Find where the given text appears and provide that cell's center as (X, Y) coordinate. 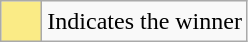
Indicates the winner (145, 22)
